Scan for the cell matching the given text and deliver its [x, y] coordinate at center. 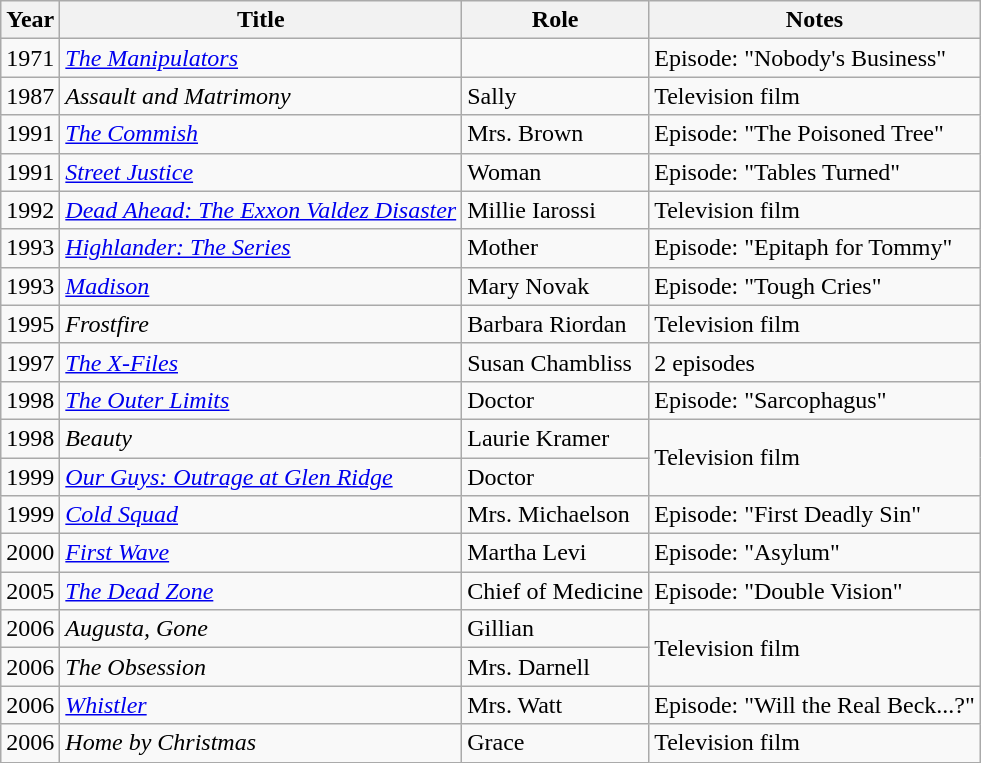
Gillian [556, 629]
Street Justice [261, 172]
Beauty [261, 438]
Mrs. Michaelson [556, 515]
The Dead Zone [261, 591]
Episode: "Tough Cries" [815, 286]
Episode: "Double Vision" [815, 591]
Whistler [261, 705]
Dead Ahead: The Exxon Valdez Disaster [261, 210]
Woman [556, 172]
Mrs. Watt [556, 705]
2000 [30, 553]
Episode: "The Poisoned Tree" [815, 134]
Episode: "Asylum" [815, 553]
Episode: "Will the Real Beck...?" [815, 705]
Cold Squad [261, 515]
1995 [30, 324]
Episode: "First Deadly Sin" [815, 515]
Title [261, 20]
Millie Iarossi [556, 210]
Episode: "Epitaph for Tommy" [815, 248]
The Commish [261, 134]
Sally [556, 96]
Mary Novak [556, 286]
Madison [261, 286]
The Manipulators [261, 58]
Laurie Kramer [556, 438]
1987 [30, 96]
Barbara Riordan [556, 324]
Mrs. Brown [556, 134]
Episode: "Nobody's Business" [815, 58]
2 episodes [815, 362]
Assault and Matrimony [261, 96]
Year [30, 20]
Episode: "Sarcophagus" [815, 400]
2005 [30, 591]
1992 [30, 210]
First Wave [261, 553]
Role [556, 20]
Augusta, Gone [261, 629]
Notes [815, 20]
The Obsession [261, 667]
Highlander: The Series [261, 248]
Episode: "Tables Turned" [815, 172]
Frostfire [261, 324]
Chief of Medicine [556, 591]
Mother [556, 248]
Susan Chambliss [556, 362]
1971 [30, 58]
Martha Levi [556, 553]
Home by Christmas [261, 743]
The Outer Limits [261, 400]
The X-Files [261, 362]
Our Guys: Outrage at Glen Ridge [261, 477]
1997 [30, 362]
Grace [556, 743]
Mrs. Darnell [556, 667]
